For the text-containing cell, return its midpoint in [x, y] coordinate format. 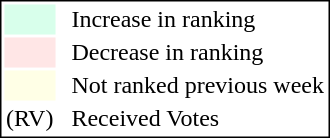
Decrease in ranking [198, 53]
Not ranked previous week [198, 85]
(RV) [29, 119]
Received Votes [198, 119]
Increase in ranking [198, 19]
